Search for the cell housing the specified text and yield its (x, y) center coordinate. 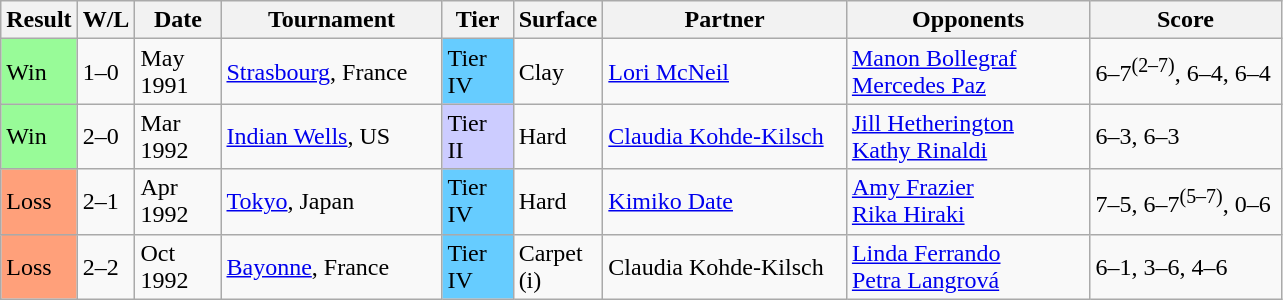
Jill Hetherington Kathy Rinaldi (968, 136)
Strasbourg, France (332, 72)
7–5, 6–7(5–7), 0–6 (1186, 202)
Lori McNeil (725, 72)
Result (39, 20)
Tournament (332, 20)
1–0 (106, 72)
Mar 1992 (178, 136)
W/L (106, 20)
Date (178, 20)
Opponents (968, 20)
Amy Frazier Rika Hiraki (968, 202)
Indian Wells, US (332, 136)
Bayonne, France (332, 266)
2–1 (106, 202)
May 1991 (178, 72)
2–0 (106, 136)
Manon Bollegraf Mercedes Paz (968, 72)
Clay (558, 72)
Tokyo, Japan (332, 202)
Apr 1992 (178, 202)
Tier II (478, 136)
Tier (478, 20)
Linda Ferrando Petra Langrová (968, 266)
6–1, 3–6, 4–6 (1186, 266)
6–7(2–7), 6–4, 6–4 (1186, 72)
Oct 1992 (178, 266)
Carpet (i) (558, 266)
6–3, 6–3 (1186, 136)
Kimiko Date (725, 202)
Score (1186, 20)
2–2 (106, 266)
Surface (558, 20)
Partner (725, 20)
